Find where the given text appears and provide that cell's center as (X, Y) coordinate. 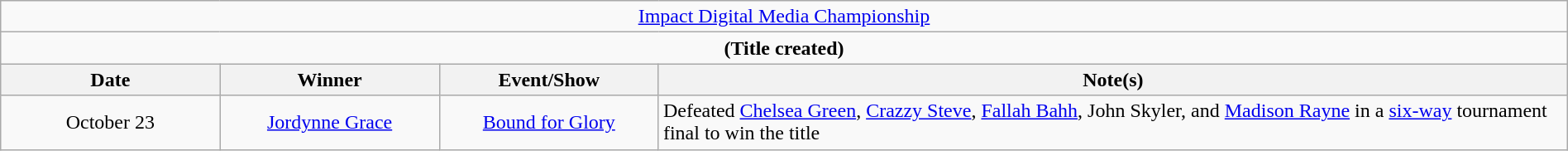
Defeated Chelsea Green, Crazzy Steve, Fallah Bahh, John Skyler, and Madison Rayne in a six-way tournament final to win the title (1113, 123)
October 23 (111, 123)
Winner (329, 80)
Impact Digital Media Championship (784, 17)
(Title created) (784, 48)
Jordynne Grace (329, 123)
Note(s) (1113, 80)
Date (111, 80)
Event/Show (549, 80)
Bound for Glory (549, 123)
